Identify which cell holds the provided text, then report its [X, Y] central coordinate. 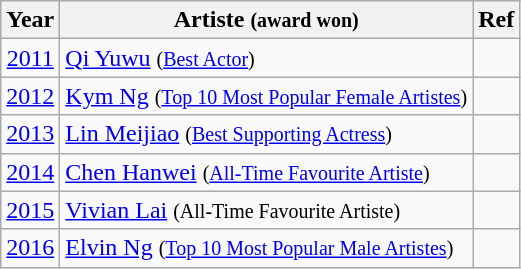
Elvin Ng (Top 10 Most Popular Male Artistes) [266, 248]
2012 [30, 96]
Ref [496, 20]
Vivian Lai (All-Time Favourite Artiste) [266, 210]
Chen Hanwei (All-Time Favourite Artiste) [266, 172]
2011 [30, 58]
Qi Yuwu (Best Actor) [266, 58]
Artiste (award won) [266, 20]
Kym Ng (Top 10 Most Popular Female Artistes) [266, 96]
2013 [30, 134]
2015 [30, 210]
Lin Meijiao (Best Supporting Actress) [266, 134]
2016 [30, 248]
2014 [30, 172]
Year [30, 20]
